Search for the cell housing the specified text and yield its (x, y) center coordinate. 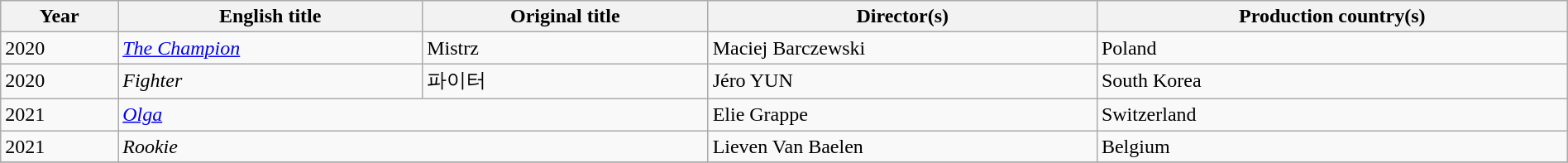
Poland (1331, 48)
Olga (414, 114)
Year (60, 17)
Belgium (1331, 146)
Rookie (414, 146)
Elie Grappe (902, 114)
Mistrz (566, 48)
Lieven Van Baelen (902, 146)
Maciej Barczewski (902, 48)
파이터 (566, 81)
Fighter (270, 81)
Switzerland (1331, 114)
Jéro YUN (902, 81)
Production country(s) (1331, 17)
Original title (566, 17)
The Champion (270, 48)
English title (270, 17)
Director(s) (902, 17)
South Korea (1331, 81)
